Return the [x, y] coordinate for the center point of the cell that contains the specified text.  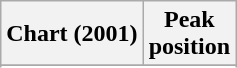
Chart (2001) [72, 34]
Peakposition [189, 34]
